Identify which cell holds the provided text, then report its (x, y) central coordinate. 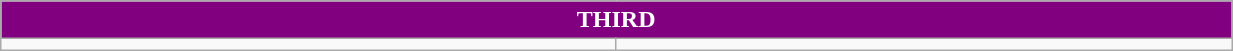
THIRD (616, 20)
